Search for the cell housing the specified text and yield its (X, Y) center coordinate. 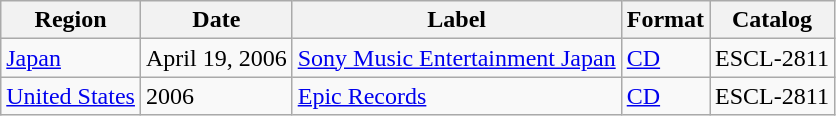
Epic Records (456, 96)
Sony Music Entertainment Japan (456, 58)
Date (216, 20)
Format (665, 20)
April 19, 2006 (216, 58)
Region (71, 20)
Label (456, 20)
United States (71, 96)
2006 (216, 96)
Catalog (772, 20)
Japan (71, 58)
